Output the (X, Y) coordinate of the center of the cell containing the given text.  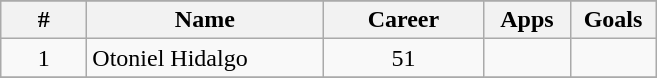
Goals (613, 20)
Apps (527, 20)
Otoniel Hidalgo (205, 58)
# (44, 20)
1 (44, 58)
Career (404, 20)
51 (404, 58)
Name (205, 20)
